From the cell containing the given text, extract its center point as (x, y) coordinate. 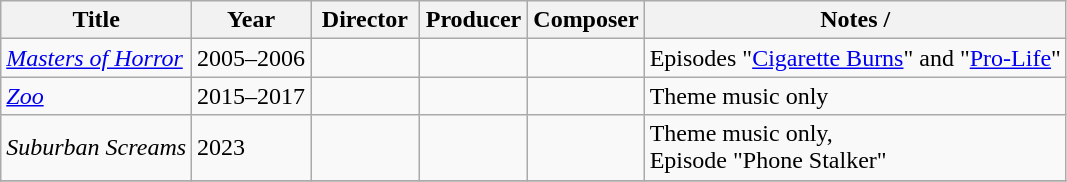
Producer (474, 20)
Masters of Horror (96, 58)
2005–2006 (252, 58)
Theme music only,Episode "Phone Stalker" (855, 148)
Director (366, 20)
Notes / (855, 20)
Suburban Screams (96, 148)
Episodes "Cigarette Burns" and "Pro-Life" (855, 58)
Title (96, 20)
Year (252, 20)
Zoo (96, 96)
Composer (586, 20)
Theme music only (855, 96)
2015–2017 (252, 96)
2023 (252, 148)
